From the cell containing the given text, extract its center point as (X, Y) coordinate. 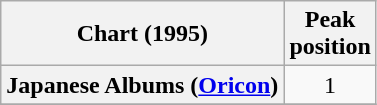
1 (330, 85)
Peakposition (330, 34)
Japanese Albums (Oricon) (142, 85)
Chart (1995) (142, 34)
